Pinpoint the cell where the given text exists, returning its (X, Y) midpoint coordinate. 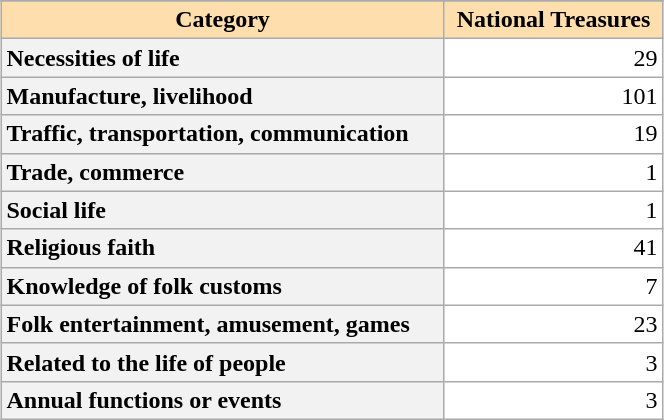
Social life (222, 210)
Traffic, transportation, communication (222, 134)
Religious faith (222, 248)
Knowledge of folk customs (222, 286)
Manufacture, livelihood (222, 96)
19 (554, 134)
Category (222, 20)
Necessities of life (222, 58)
National Treasures (554, 20)
Annual functions or events (222, 400)
Folk entertainment, amusement, games (222, 324)
41 (554, 248)
Trade, commerce (222, 172)
23 (554, 324)
Related to the life of people (222, 362)
101 (554, 96)
7 (554, 286)
29 (554, 58)
